Identify which cell holds the provided text, then report its (x, y) central coordinate. 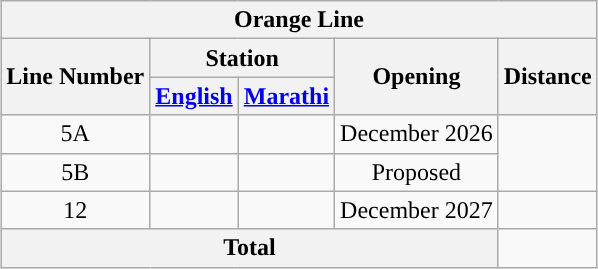
5A (76, 134)
Marathi (286, 96)
Distance (548, 77)
5B (76, 172)
Proposed (417, 172)
Orange Line (300, 20)
English (194, 96)
December 2026 (417, 134)
Opening (417, 77)
Line Number (76, 77)
December 2027 (417, 210)
Total (250, 248)
12 (76, 210)
Station (242, 58)
